Find where the given text appears and provide that cell's center as (x, y) coordinate. 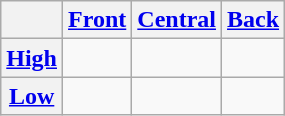
Low (32, 96)
Back (254, 20)
Central (177, 20)
Front (98, 20)
High (32, 58)
